Return [x, y] of the center of cell containing provided text 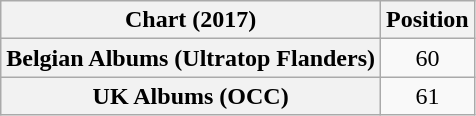
61 [428, 96]
Position [428, 20]
UK Albums (OCC) [191, 96]
Chart (2017) [191, 20]
Belgian Albums (Ultratop Flanders) [191, 58]
60 [428, 58]
